Locate the cell with the specified text and output its [X, Y] center coordinate. 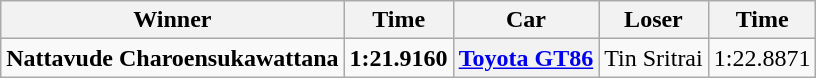
Car [526, 20]
Toyota GT86 [526, 58]
Winner [172, 20]
1:21.9160 [398, 58]
Loser [654, 20]
Tin Sritrai [654, 58]
1:22.8871 [762, 58]
Nattavude Charoensukawattana [172, 58]
